Search for the cell housing the specified text and yield its (x, y) center coordinate. 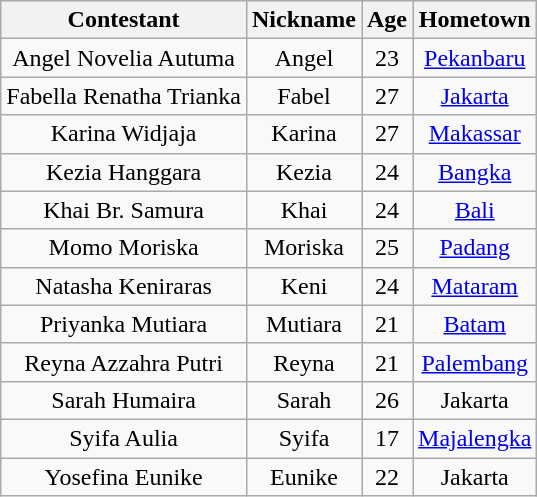
17 (388, 438)
Syifa (304, 438)
Reyna Azzahra Putri (124, 362)
Pekanbaru (475, 58)
Contestant (124, 20)
23 (388, 58)
Priyanka Mutiara (124, 324)
Bangka (475, 172)
26 (388, 400)
Mutiara (304, 324)
Kezia (304, 172)
Syifa Aulia (124, 438)
Batam (475, 324)
Hometown (475, 20)
Sarah (304, 400)
Nickname (304, 20)
Palembang (475, 362)
Karina (304, 134)
Padang (475, 248)
22 (388, 477)
Age (388, 20)
Khai Br. Samura (124, 210)
Karina Widjaja (124, 134)
Angel Novelia Autuma (124, 58)
Moriska (304, 248)
Bali (475, 210)
25 (388, 248)
Yosefina Eunike (124, 477)
Makassar (475, 134)
Sarah Humaira (124, 400)
Khai (304, 210)
Natasha Keniraras (124, 286)
Fabel (304, 96)
Angel (304, 58)
Kezia Hanggara (124, 172)
Momo Moriska (124, 248)
Majalengka (475, 438)
Keni (304, 286)
Mataram (475, 286)
Fabella Renatha Trianka (124, 96)
Reyna (304, 362)
Eunike (304, 477)
